Extract the [X, Y] coordinate from the center of the cell holding the provided text.  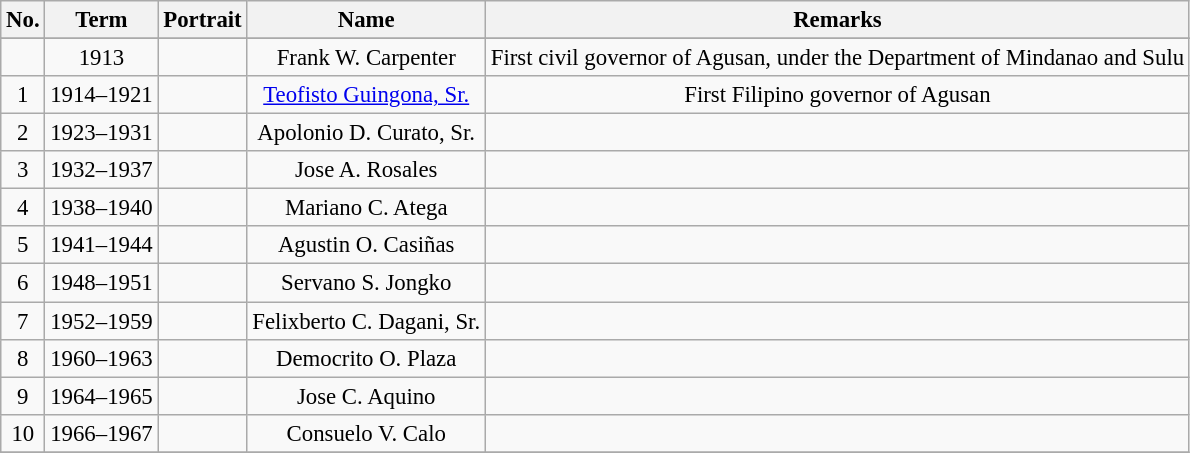
1964–1965 [102, 396]
Mariano C. Atega [366, 208]
1932–1937 [102, 170]
Name [366, 20]
Servano S. Jongko [366, 283]
1941–1944 [102, 245]
1914–1921 [102, 95]
1923–1931 [102, 133]
3 [23, 170]
9 [23, 396]
Democrito O. Plaza [366, 358]
Term [102, 20]
First civil governor of Agusan, under the Department of Mindanao and Sulu [837, 58]
4 [23, 208]
Remarks [837, 20]
1952–1959 [102, 321]
First Filipino governor of Agusan [837, 95]
1938–1940 [102, 208]
Jose A. Rosales [366, 170]
1966–1967 [102, 433]
6 [23, 283]
No. [23, 20]
2 [23, 133]
1960–1963 [102, 358]
Consuelo V. Calo [366, 433]
Frank W. Carpenter [366, 58]
Felixberto C. Dagani, Sr. [366, 321]
Jose C. Aquino [366, 396]
Agustin O. Casiñas [366, 245]
10 [23, 433]
Apolonio D. Curato, Sr. [366, 133]
5 [23, 245]
8 [23, 358]
1 [23, 95]
7 [23, 321]
Portrait [202, 20]
Teofisto Guingona, Sr. [366, 95]
1948–1951 [102, 283]
1913 [102, 58]
